Extract the (x, y) coordinate from the center of the cell holding the provided text.  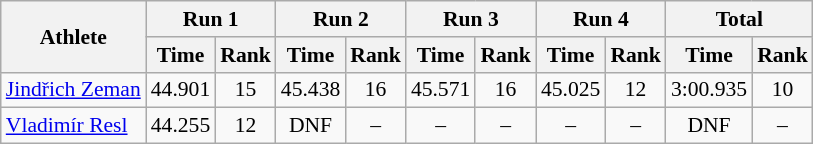
3:00.935 (709, 90)
Jindřich Zeman (74, 90)
Run 4 (601, 19)
45.438 (310, 90)
Vladimír Resl (74, 126)
Run 1 (211, 19)
15 (246, 90)
45.571 (440, 90)
Run 3 (471, 19)
Run 2 (341, 19)
44.901 (180, 90)
Athlete (74, 36)
10 (782, 90)
Total (740, 19)
45.025 (570, 90)
44.255 (180, 126)
